Pinpoint the cell where the given text exists, returning its [x, y] midpoint coordinate. 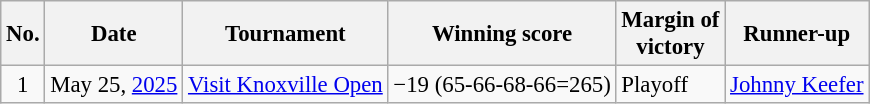
Date [114, 34]
Johnny Keefer [797, 85]
May 25, 2025 [114, 85]
Tournament [286, 34]
Margin ofvictory [670, 34]
1 [23, 85]
Visit Knoxville Open [286, 85]
−19 (65-66-68-66=265) [502, 85]
Runner-up [797, 34]
Playoff [670, 85]
No. [23, 34]
Winning score [502, 34]
